Search for the cell housing the specified text and yield its [x, y] center coordinate. 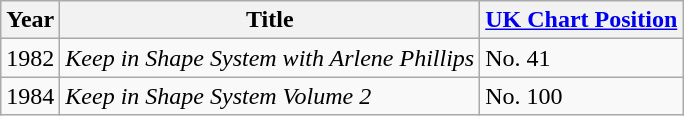
Keep in Shape System with Arlene Phillips [270, 58]
UK Chart Position [582, 20]
Year [30, 20]
Keep in Shape System Volume 2 [270, 96]
1982 [30, 58]
Title [270, 20]
No. 100 [582, 96]
No. 41 [582, 58]
1984 [30, 96]
